Extract the (X, Y) coordinate from the center of the cell holding the provided text.  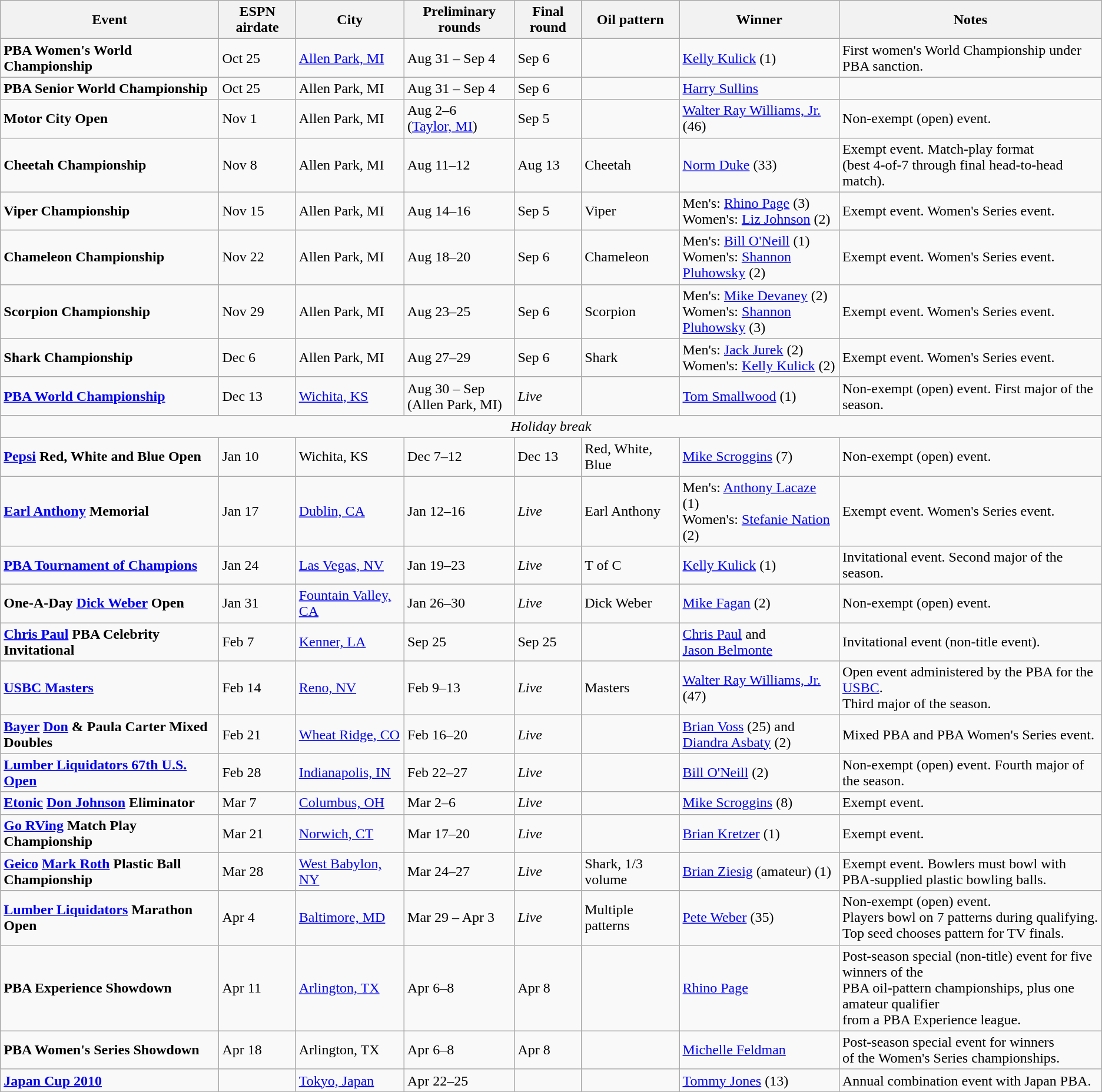
Feb 21 (257, 735)
PBA Women's Series Showdown (109, 1050)
Lumber Liquidators 67th U.S. Open (109, 772)
PBA World Championship (109, 396)
Event (109, 20)
Indianapolis, IN (350, 772)
Nov 22 (257, 257)
Dick Weber (630, 604)
Walter Ray Williams, Jr. (46) (759, 119)
Mike Scroggins (8) (759, 803)
Non-exempt (open) event. Fourth major of the season. (970, 772)
Feb 7 (257, 642)
Masters (630, 688)
Annual combination event with Japan PBA. (970, 1080)
Mar 21 (257, 834)
Non-exempt (open) event. First major of the season. (970, 396)
Feb 9–13 (459, 688)
Brian Kretzer (1) (759, 834)
Oil pattern (630, 20)
T of C (630, 565)
Multiple patterns (630, 918)
Kenner, LA (350, 642)
Nov 29 (257, 311)
Apr 18 (257, 1050)
Chris Paul PBA Celebrity Invitational (109, 642)
Earl Anthony Memorial (109, 511)
Dec 7–12 (459, 457)
Men's: Jack Jurek (2)Women's: Kelly Kulick (2) (759, 358)
Tokyo, Japan (350, 1080)
Men's: Rhino Page (3)Women's: Liz Johnson (2) (759, 211)
Post-season special (non-title) event for five winners of thePBA oil-pattern championships, plus one amateur qualifierfrom a PBA Experience league. (970, 988)
Red, White, Blue (630, 457)
Tommy Jones (13) (759, 1080)
West Babylon, NY (350, 871)
Norm Duke (33) (759, 165)
PBA Tournament of Champions (109, 565)
Reno, NV (350, 688)
Aug 27–29 (459, 358)
Shark (630, 358)
Viper (630, 211)
Lumber Liquidators Marathon Open (109, 918)
Aug 14–16 (459, 211)
Earl Anthony (630, 511)
Dublin, CA (350, 511)
Post-season special event for winnersof the Women's Series championships. (970, 1050)
Feb 14 (257, 688)
Holiday break (551, 426)
Cheetah (630, 165)
Geico Mark Roth Plastic Ball Championship (109, 871)
Exempt event. Match-play format(best 4-of-7 through final head-to-head match). (970, 165)
Scorpion (630, 311)
Mar 28 (257, 871)
Invitational event. Second major of the season. (970, 565)
Tom Smallwood (1) (759, 396)
Non-exempt (open) event.Players bowl on 7 patterns during qualifying.Top seed chooses pattern for TV finals. (970, 918)
Jan 19–23 (459, 565)
Preliminary rounds (459, 20)
Aug 2–6(Taylor, MI) (459, 119)
Bayer Don & Paula Carter Mixed Doubles (109, 735)
Dec 6 (257, 358)
Jan 10 (257, 457)
Men's: Mike Devaney (2)Women's: Shannon Pluhowsky (3) (759, 311)
Aug 11–12 (459, 165)
Jan 24 (257, 565)
Jan 12–16 (459, 511)
Brian Ziesig (amateur) (1) (759, 871)
Scorpion Championship (109, 311)
Jan 17 (257, 511)
One-A-Day Dick Weber Open (109, 604)
Mixed PBA and PBA Women's Series event. (970, 735)
Feb 22–27 (459, 772)
Men's: Anthony Lacaze (1)Women's: Stefanie Nation (2) (759, 511)
Notes (970, 20)
Shark, 1/3 volume (630, 871)
Final round (548, 20)
Mike Fagan (2) (759, 604)
Exempt event. Bowlers must bowl withPBA-supplied plastic bowling balls. (970, 871)
Wheat Ridge, CO (350, 735)
USBC Masters (109, 688)
Las Vegas, NV (350, 565)
Aug 18–20 (459, 257)
Harry Sullins (759, 88)
Aug 23–25 (459, 311)
Feb 28 (257, 772)
Apr 4 (257, 918)
Feb 16–20 (459, 735)
Pete Weber (35) (759, 918)
Nov 15 (257, 211)
Jan 26–30 (459, 604)
Fountain Valley, CA (350, 604)
First women's World Championship under PBA sanction. (970, 58)
Rhino Page (759, 988)
Mike Scroggins (7) (759, 457)
Open event administered by the PBA for the USBC.Third major of the season. (970, 688)
Pepsi Red, White and Blue Open (109, 457)
Mar 24–27 (459, 871)
Aug 30 – Sep(Allen Park, MI) (459, 396)
Invitational event (non-title event). (970, 642)
Aug 13 (548, 165)
Bill O'Neill (2) (759, 772)
PBA Experience Showdown (109, 988)
Columbus, OH (350, 803)
Motor City Open (109, 119)
Go RVing Match Play Championship (109, 834)
Etonic Don Johnson Eliminator (109, 803)
Brian Voss (25) andDiandra Asbaty (2) (759, 735)
PBA Senior World Championship (109, 88)
Men's: Bill O'Neill (1)Women's: Shannon Pluhowsky (2) (759, 257)
Nov 1 (257, 119)
Chris Paul andJason Belmonte (759, 642)
Apr 11 (257, 988)
Jan 31 (257, 604)
Apr 22–25 (459, 1080)
Shark Championship (109, 358)
Winner (759, 20)
Nov 8 (257, 165)
Chameleon Championship (109, 257)
Viper Championship (109, 211)
Mar 29 – Apr 3 (459, 918)
Chameleon (630, 257)
Mar 7 (257, 803)
PBA Women's World Championship (109, 58)
ESPN airdate (257, 20)
Mar 17–20 (459, 834)
City (350, 20)
Walter Ray Williams, Jr. (47) (759, 688)
Norwich, CT (350, 834)
Japan Cup 2010 (109, 1080)
Michelle Feldman (759, 1050)
Baltimore, MD (350, 918)
Mar 2–6 (459, 803)
Cheetah Championship (109, 165)
